From the cell containing the given text, extract its center point as [x, y] coordinate. 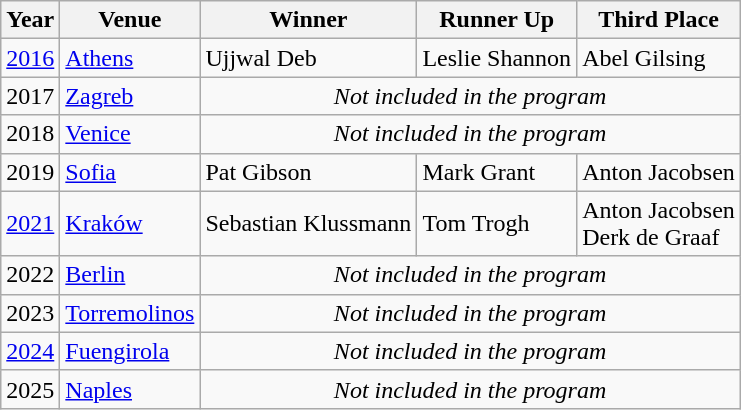
Torremolinos [130, 313]
Venue [130, 20]
Fuengirola [130, 351]
Mark Grant [497, 172]
Winner [308, 20]
Leslie Shannon [497, 58]
Sofia [130, 172]
Third Place [659, 20]
2021 [30, 224]
2025 [30, 389]
Year [30, 20]
2017 [30, 96]
Runner Up [497, 20]
Anton Jacobsen [659, 172]
Tom Trogh [497, 224]
Zagreb [130, 96]
2018 [30, 134]
Naples [130, 389]
Venice [130, 134]
Kraków [130, 224]
2016 [30, 58]
Berlin [130, 275]
Abel Gilsing [659, 58]
2024 [30, 351]
Athens [130, 58]
2023 [30, 313]
Sebastian Klussmann [308, 224]
Pat Gibson [308, 172]
Ujjwal Deb [308, 58]
2022 [30, 275]
Anton Jacobsen Derk de Graaf [659, 224]
2019 [30, 172]
